Find where the given text appears and provide that cell's center as (X, Y) coordinate. 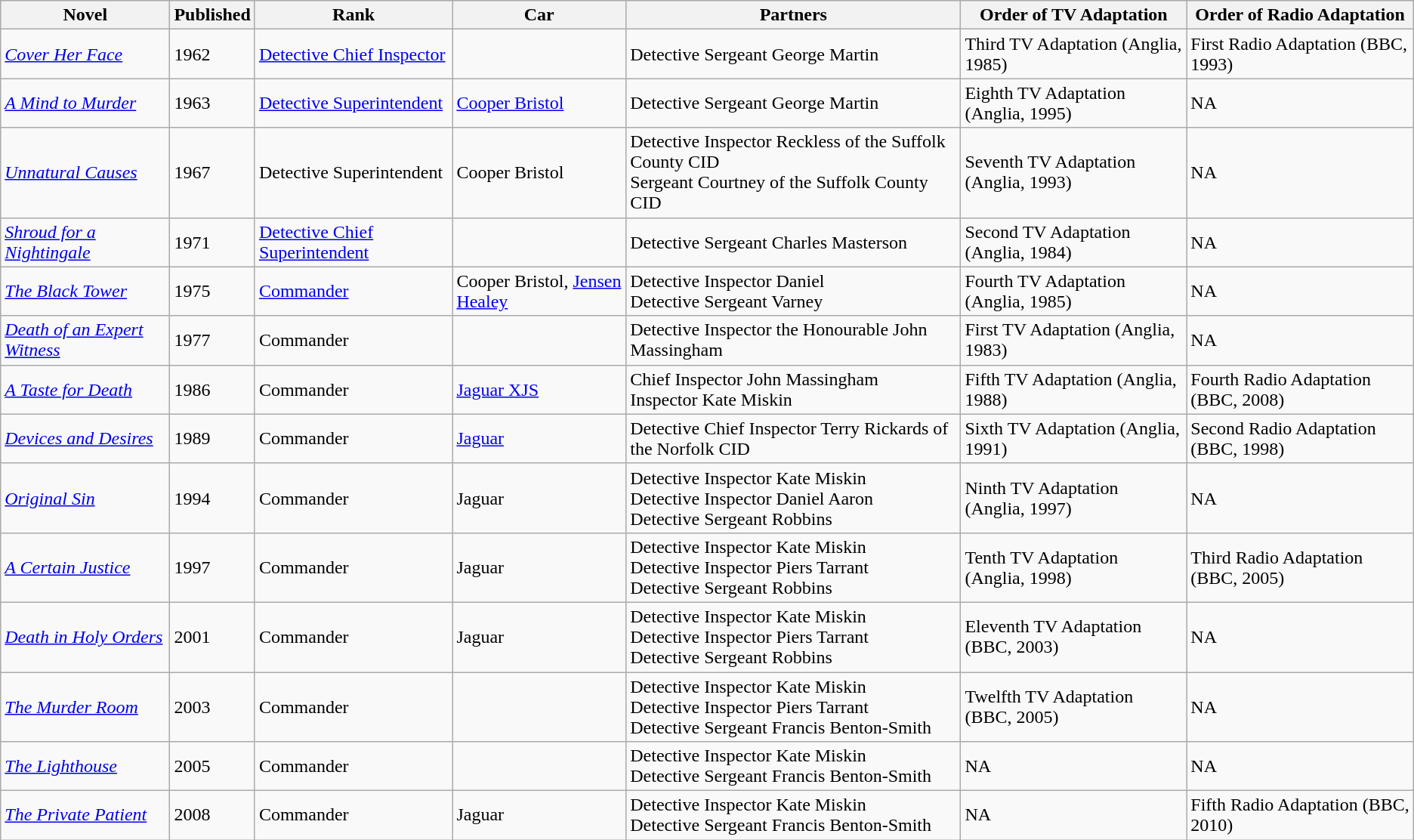
1962 (212, 54)
First TV Adaptation (Anglia, 1983) (1074, 340)
Third TV Adaptation (Anglia, 1985) (1074, 54)
Ninth TV Adaptation (Anglia, 1997) (1074, 498)
Eleventh TV Adaptation (BBC, 2003) (1074, 637)
2005 (212, 766)
1963 (212, 103)
The Private Patient (85, 816)
The Black Tower (85, 292)
Order of TV Adaptation (1074, 15)
Death in Holy Orders (85, 637)
Original Sin (85, 498)
Devices and Desires (85, 438)
Death of an Expert Witness (85, 340)
Detective Chief Inspector (353, 54)
1994 (212, 498)
Rank (353, 15)
Published (212, 15)
1977 (212, 340)
1986 (212, 390)
1975 (212, 292)
Fifth TV Adaptation (Anglia, 1988) (1074, 390)
First Radio Adaptation (BBC, 1993) (1300, 54)
Tenth TV Adaptation (Anglia, 1998) (1074, 567)
Partners (793, 15)
Jaguar XJS (539, 390)
A Mind to Murder (85, 103)
Detective Chief Superintendent (353, 242)
2001 (212, 637)
Detective Inspector the Honourable John Massingham (793, 340)
Detective Inspector Reckless of the Suffolk County CID Sergeant Courtney of the Suffolk County CID (793, 172)
Twelfth TV Adaptation (BBC, 2005) (1074, 707)
Second TV Adaptation (Anglia, 1984) (1074, 242)
Third Radio Adaptation (BBC, 2005) (1300, 567)
Detective Inspector Kate Miskin Detective Inspector Piers Tarrant Detective Sergeant Francis Benton-Smith (793, 707)
Shroud for a Nightingale (85, 242)
Detective Chief Inspector Terry Rickards of the Norfolk CID (793, 438)
1989 (212, 438)
2008 (212, 816)
Chief Inspector John Massingham Inspector Kate Miskin (793, 390)
Order of Radio Adaptation (1300, 15)
Fourth TV Adaptation (Anglia, 1985) (1074, 292)
Cover Her Face (85, 54)
Seventh TV Adaptation (Anglia, 1993) (1074, 172)
Detective Inspector Kate Miskin Detective Inspector Daniel Aaron Detective Sergeant Robbins (793, 498)
A Certain Justice (85, 567)
1967 (212, 172)
The Lighthouse (85, 766)
Detective Sergeant Charles Masterson (793, 242)
Fifth Radio Adaptation (BBC, 2010) (1300, 816)
Detective Inspector Daniel Detective Sergeant Varney (793, 292)
Second Radio Adaptation (BBC, 1998) (1300, 438)
Unnatural Causes (85, 172)
The Murder Room (85, 707)
A Taste for Death (85, 390)
1997 (212, 567)
Fourth Radio Adaptation (BBC, 2008) (1300, 390)
Eighth TV Adaptation (Anglia, 1995) (1074, 103)
2003 (212, 707)
1971 (212, 242)
Cooper Bristol, Jensen Healey (539, 292)
Novel (85, 15)
Sixth TV Adaptation (Anglia, 1991) (1074, 438)
Car (539, 15)
